Return (x, y) of the center of cell containing provided text 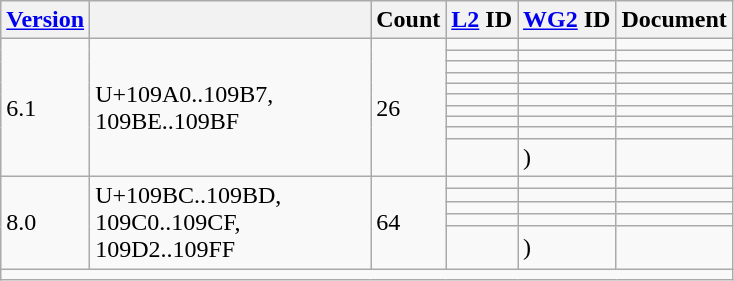
64 (408, 222)
8.0 (46, 222)
WG2 ID (567, 20)
Document (674, 20)
Count (408, 20)
L2 ID (482, 20)
26 (408, 108)
Version (46, 20)
U+109A0..109B7, 109BE..109BF (230, 108)
U+109BC..109BD, 109C0..109CF, 109D2..109FF (230, 222)
6.1 (46, 108)
